Return the (X, Y) coordinate for the center point of the cell that contains the specified text.  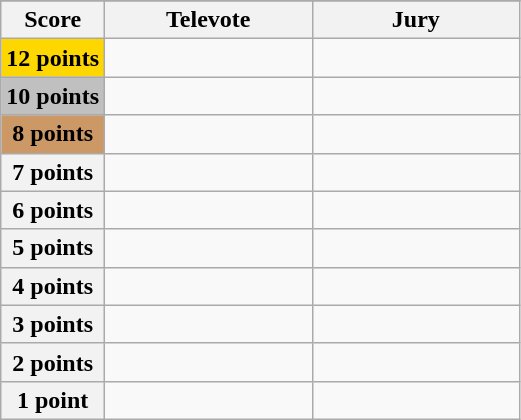
Televote (209, 20)
Score (53, 20)
6 points (53, 210)
4 points (53, 286)
10 points (53, 96)
5 points (53, 248)
2 points (53, 362)
12 points (53, 58)
3 points (53, 324)
7 points (53, 172)
8 points (53, 134)
Jury (416, 20)
1 point (53, 400)
